From the cell containing the given text, extract its center point as (x, y) coordinate. 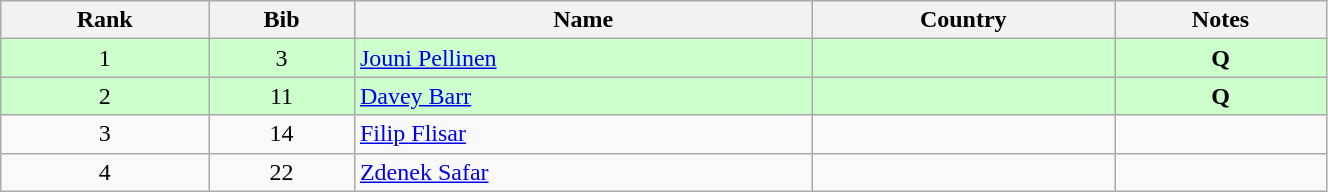
11 (282, 96)
Jouni Pellinen (583, 58)
22 (282, 172)
Name (583, 20)
1 (105, 58)
Country (964, 20)
4 (105, 172)
Davey Barr (583, 96)
Filip Flisar (583, 134)
2 (105, 96)
Rank (105, 20)
Zdenek Safar (583, 172)
Notes (1221, 20)
14 (282, 134)
Bib (282, 20)
